Locate the cell with the specified text and output its [X, Y] center coordinate. 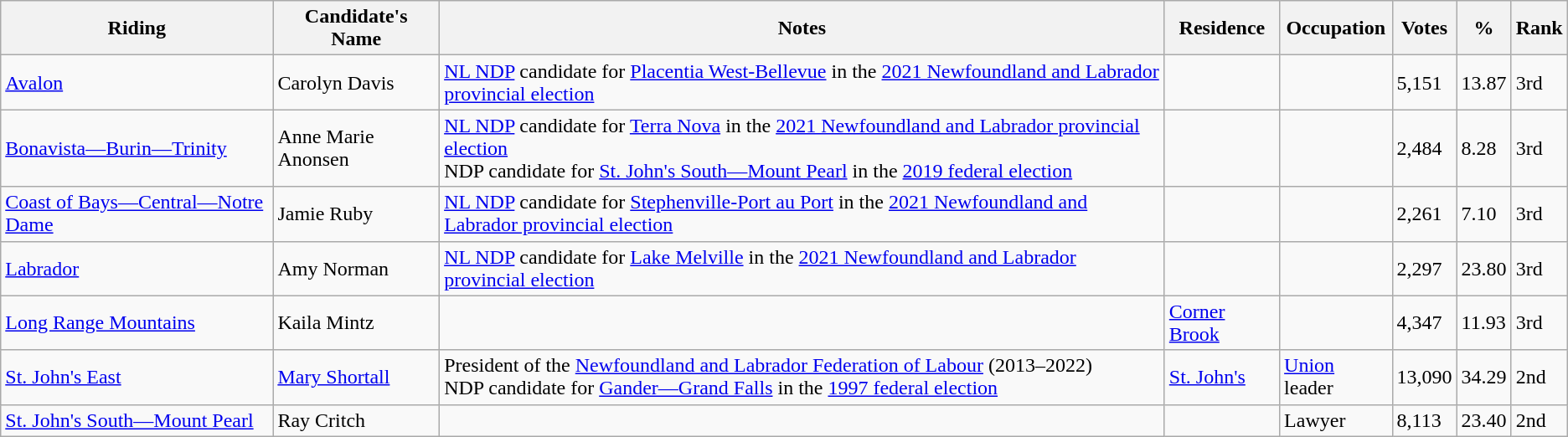
Long Range Mountains [137, 323]
Lawyer [1336, 420]
7.10 [1484, 214]
2,484 [1424, 148]
NL NDP candidate for Placentia West-Bellevue in the 2021 Newfoundland and Labrador provincial election [802, 82]
St. John's South—Mount Pearl [137, 420]
NL NDP candidate for Stephenville-Port au Port in the 2021 Newfoundland and Labrador provincial election [802, 214]
Carolyn Davis [357, 82]
13,090 [1424, 377]
Labrador [137, 268]
Occupation [1336, 28]
NL NDP candidate for Lake Melville in the 2021 Newfoundland and Labrador provincial election [802, 268]
Residence [1221, 28]
13.87 [1484, 82]
8.28 [1484, 148]
Anne Marie Anonsen [357, 148]
23.80 [1484, 268]
2,261 [1424, 214]
President of the Newfoundland and Labrador Federation of Labour (2013–2022) NDP candidate for Gander—Grand Falls in the 1997 federal election [802, 377]
Ray Critch [357, 420]
Mary Shortall [357, 377]
Bonavista—Burin—Trinity [137, 148]
Candidate's Name [357, 28]
Corner Brook [1221, 323]
8,113 [1424, 420]
Votes [1424, 28]
Riding [137, 28]
% [1484, 28]
Notes [802, 28]
5,151 [1424, 82]
Union leader [1336, 377]
34.29 [1484, 377]
Amy Norman [357, 268]
23.40 [1484, 420]
4,347 [1424, 323]
Avalon [137, 82]
11.93 [1484, 323]
St. John's East [137, 377]
Kaila Mintz [357, 323]
St. John's [1221, 377]
2,297 [1424, 268]
Rank [1540, 28]
Coast of Bays—Central—Notre Dame [137, 214]
Jamie Ruby [357, 214]
